Return the [X, Y] coordinate for the center point of the cell that contains the specified text.  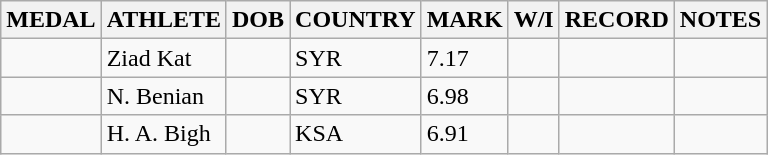
W/I [534, 20]
MARK [464, 20]
DOB [258, 20]
RECORD [616, 20]
ATHLETE [164, 20]
6.98 [464, 96]
7.17 [464, 58]
KSA [356, 134]
MEDAL [51, 20]
Ziad Kat [164, 58]
NOTES [720, 20]
N. Benian [164, 96]
H. A. Bigh [164, 134]
6.91 [464, 134]
COUNTRY [356, 20]
